From the cell containing the given text, extract its center point as [X, Y] coordinate. 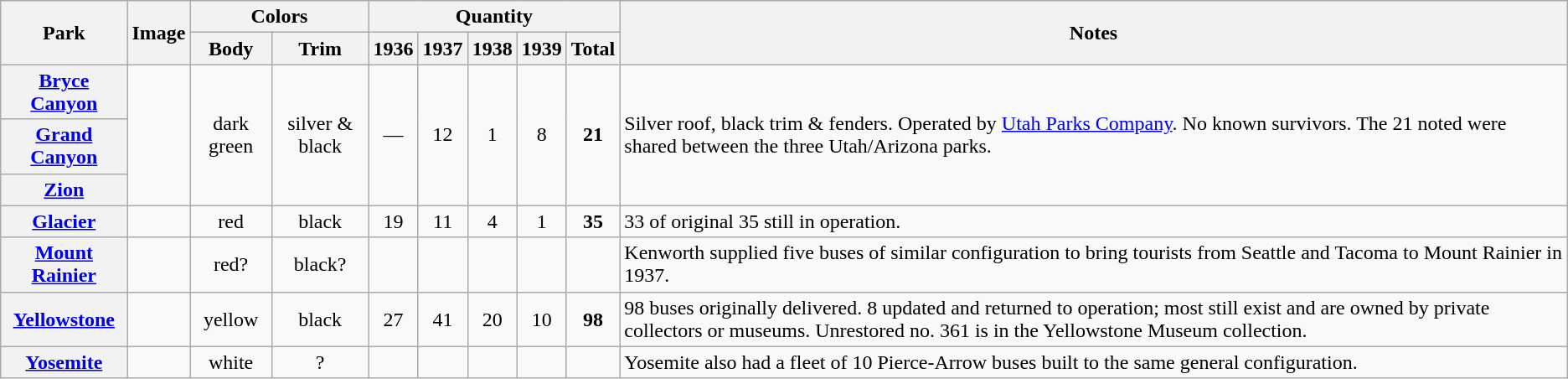
Yosemite [64, 362]
33 of original 35 still in operation. [1094, 221]
Bryce Canyon [64, 92]
1938 [493, 49]
black? [320, 265]
11 [442, 221]
19 [394, 221]
Quantity [494, 17]
Mount Rainier [64, 265]
Colors [280, 17]
27 [394, 319]
12 [442, 135]
Trim [320, 49]
Image [159, 33]
red [231, 221]
Body [231, 49]
Yosemite also had a fleet of 10 Pierce-Arrow buses built to the same general configuration. [1094, 362]
98 [593, 319]
21 [593, 135]
10 [541, 319]
dark green [231, 135]
41 [442, 319]
— [394, 135]
yellow [231, 319]
20 [493, 319]
Kenworth supplied five buses of similar configuration to bring tourists from Seattle and Tacoma to Mount Rainier in 1937. [1094, 265]
4 [493, 221]
Notes [1094, 33]
silver & black [320, 135]
Park [64, 33]
Total [593, 49]
1937 [442, 49]
1939 [541, 49]
35 [593, 221]
white [231, 362]
1936 [394, 49]
Silver roof, black trim & fenders. Operated by Utah Parks Company. No known survivors. The 21 noted were shared between the three Utah/Arizona parks. [1094, 135]
Grand Canyon [64, 146]
Glacier [64, 221]
Zion [64, 189]
red? [231, 265]
8 [541, 135]
? [320, 362]
Yellowstone [64, 319]
